Return [X, Y] of the center of cell containing provided text 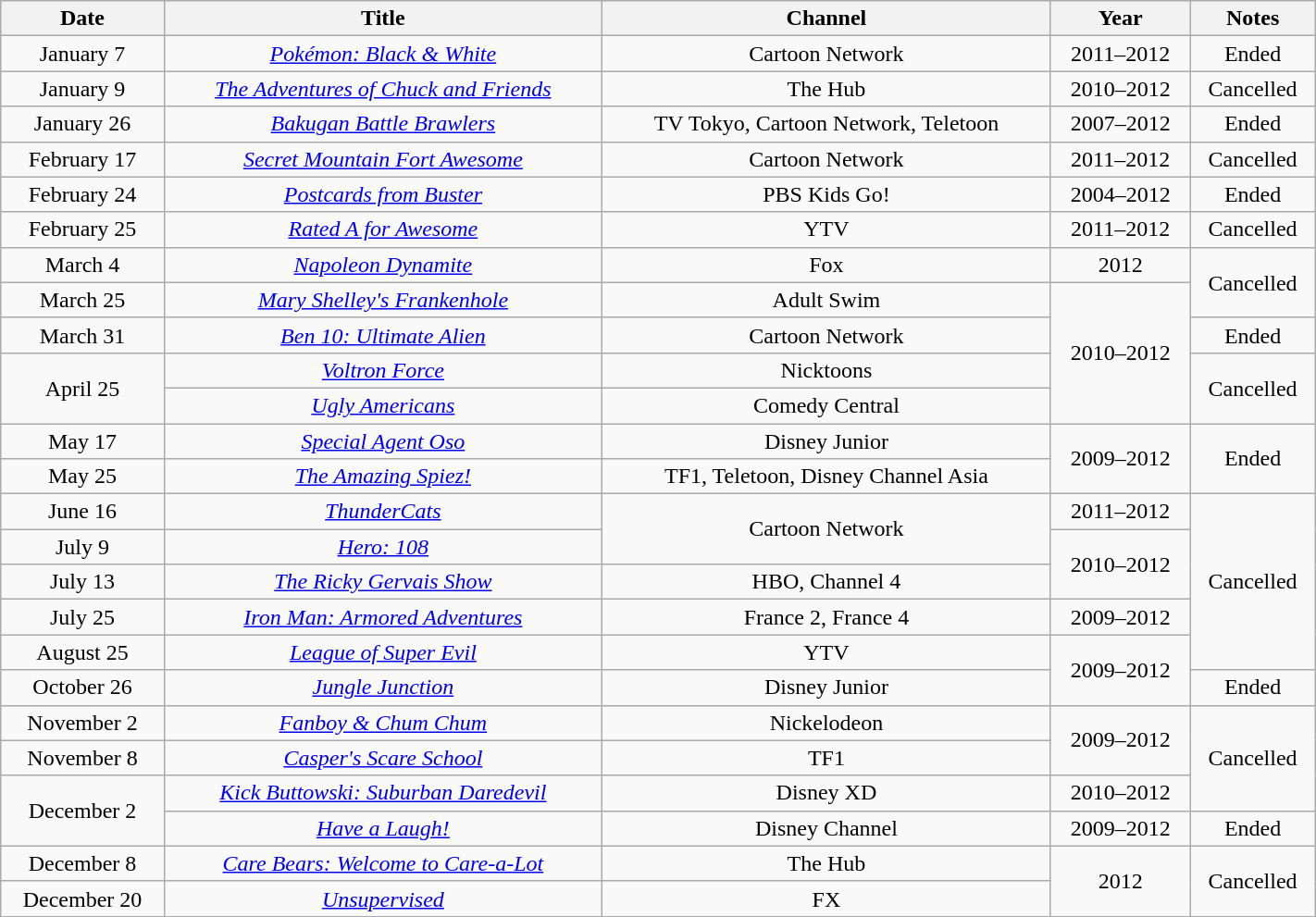
July 13 [83, 582]
July 9 [83, 547]
March 31 [83, 335]
December 8 [83, 863]
March 4 [83, 265]
The Ricky Gervais Show [383, 582]
December 20 [83, 898]
April 25 [83, 388]
Fox [826, 265]
Kick Buttowski: Suburban Daredevil [383, 793]
Ben 10: Ultimate Alien [383, 335]
Special Agent Oso [383, 441]
Mary Shelley's Frankenhole [383, 300]
Disney XD [826, 793]
Title [383, 19]
The Adventures of Chuck and Friends [383, 89]
Year [1120, 19]
2007–2012 [1120, 124]
February 24 [83, 194]
TF1 [826, 758]
January 7 [83, 54]
February 17 [83, 159]
Nicktoons [826, 370]
HBO, Channel 4 [826, 582]
November 8 [83, 758]
January 9 [83, 89]
Have a Laugh! [383, 828]
France 2, France 4 [826, 617]
Fanboy & Chum Chum [383, 723]
Channel [826, 19]
August 25 [83, 652]
2004–2012 [1120, 194]
March 25 [83, 300]
Nickelodeon [826, 723]
December 2 [83, 811]
FX [826, 898]
Comedy Central [826, 405]
October 26 [83, 688]
Napoleon Dynamite [383, 265]
Iron Man: Armored Adventures [383, 617]
Ugly Americans [383, 405]
Secret Mountain Fort Awesome [383, 159]
Notes [1253, 19]
ThunderCats [383, 512]
TV Tokyo, Cartoon Network, Teletoon [826, 124]
Pokémon: Black & White [383, 54]
League of Super Evil [383, 652]
Voltron Force [383, 370]
The Amazing Spiez! [383, 477]
May 25 [83, 477]
Unsupervised [383, 898]
Rated A for Awesome [383, 229]
Jungle Junction [383, 688]
January 26 [83, 124]
TF1, Teletoon, Disney Channel Asia [826, 477]
June 16 [83, 512]
Care Bears: Welcome to Care-a-Lot [383, 863]
Adult Swim [826, 300]
Hero: 108 [383, 547]
Postcards from Buster [383, 194]
July 25 [83, 617]
November 2 [83, 723]
Casper's Scare School [383, 758]
Date [83, 19]
May 17 [83, 441]
Disney Channel [826, 828]
Bakugan Battle Brawlers [383, 124]
PBS Kids Go! [826, 194]
February 25 [83, 229]
